Find where the given text appears and provide that cell's center as [x, y] coordinate. 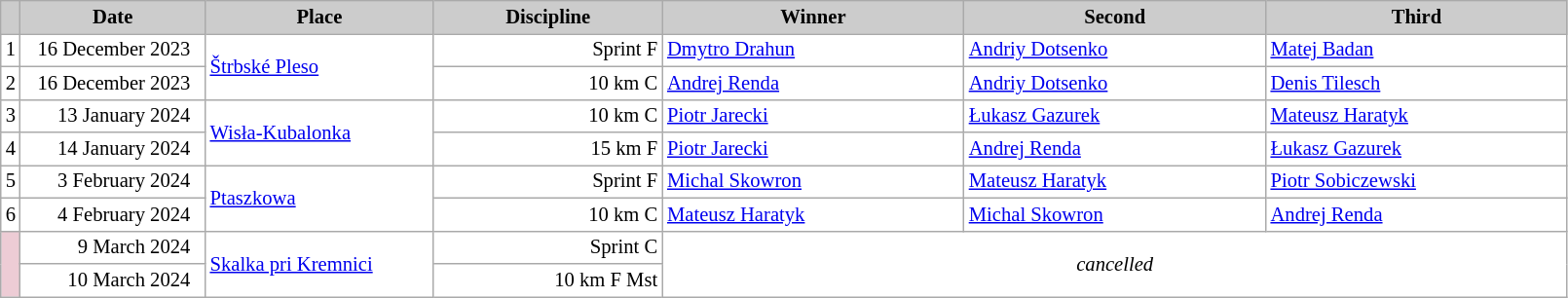
Winner [813, 17]
Matej Badan [1417, 50]
Place [319, 17]
14 January 2024 [113, 149]
Piotr Sobiczewski [1417, 181]
Wisła-Kubalonka [319, 132]
10 km F Mst [547, 279]
3 [11, 116]
cancelled [1114, 264]
Skalka pri Kremnici [319, 264]
Štrbské Pleso [319, 66]
4 [11, 149]
Dmytro Drahun [813, 50]
2 [11, 83]
Discipline [547, 17]
Date [113, 17]
5 [11, 181]
Denis Tilesch [1417, 83]
Ptaszkowa [319, 198]
10 March 2024 [113, 279]
15 km F [547, 149]
1 [11, 50]
Sprint C [547, 247]
Third [1417, 17]
4 February 2024 [113, 214]
Second [1115, 17]
9 March 2024 [113, 247]
13 January 2024 [113, 116]
6 [11, 214]
3 February 2024 [113, 181]
